Extract the [X, Y] coordinate from the center of the cell holding the provided text.  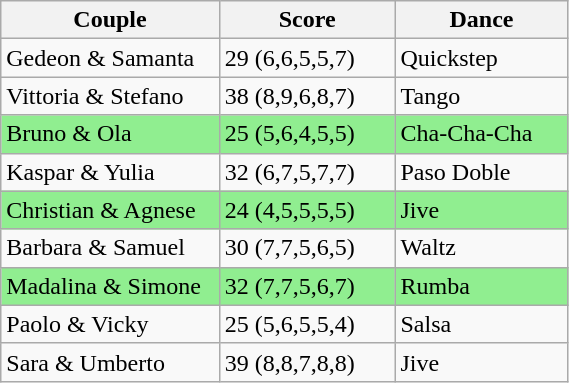
Quickstep [482, 58]
Couple [110, 20]
Waltz [482, 248]
Christian & Agnese [110, 210]
Sara & Umberto [110, 362]
Paso Doble [482, 172]
Bruno & Ola [110, 134]
30 (7,7,5,6,5) [307, 248]
24 (4,5,5,5,5) [307, 210]
32 (7,7,5,6,7) [307, 286]
Paolo & Vicky [110, 324]
32 (6,7,5,7,7) [307, 172]
Cha-Cha-Cha [482, 134]
Barbara & Samuel [110, 248]
Gedeon & Samanta [110, 58]
Kaspar & Yulia [110, 172]
Madalina & Simone [110, 286]
39 (8,8,7,8,8) [307, 362]
Tango [482, 96]
25 (5,6,4,5,5) [307, 134]
Vittoria & Stefano [110, 96]
29 (6,6,5,5,7) [307, 58]
38 (8,9,6,8,7) [307, 96]
Score [307, 20]
Rumba [482, 286]
Salsa [482, 324]
Dance [482, 20]
25 (5,6,5,5,4) [307, 324]
